Detect which cell encompasses the target text, then output its (x, y) center coordinate. 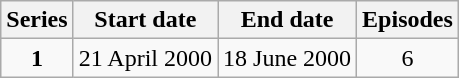
6 (408, 58)
Start date (145, 20)
1 (37, 58)
21 April 2000 (145, 58)
Episodes (408, 20)
End date (288, 20)
18 June 2000 (288, 58)
Series (37, 20)
